Output the (x, y) coordinate of the center of the cell containing the given text.  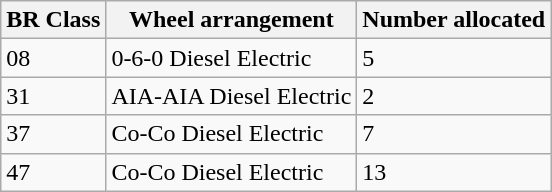
47 (54, 172)
13 (454, 172)
2 (454, 96)
7 (454, 134)
5 (454, 58)
BR Class (54, 20)
37 (54, 134)
08 (54, 58)
Number allocated (454, 20)
Wheel arrangement (232, 20)
31 (54, 96)
0-6-0 Diesel Electric (232, 58)
AIA-AIA Diesel Electric (232, 96)
